Scan for the cell matching the given text and deliver its (X, Y) coordinate at center. 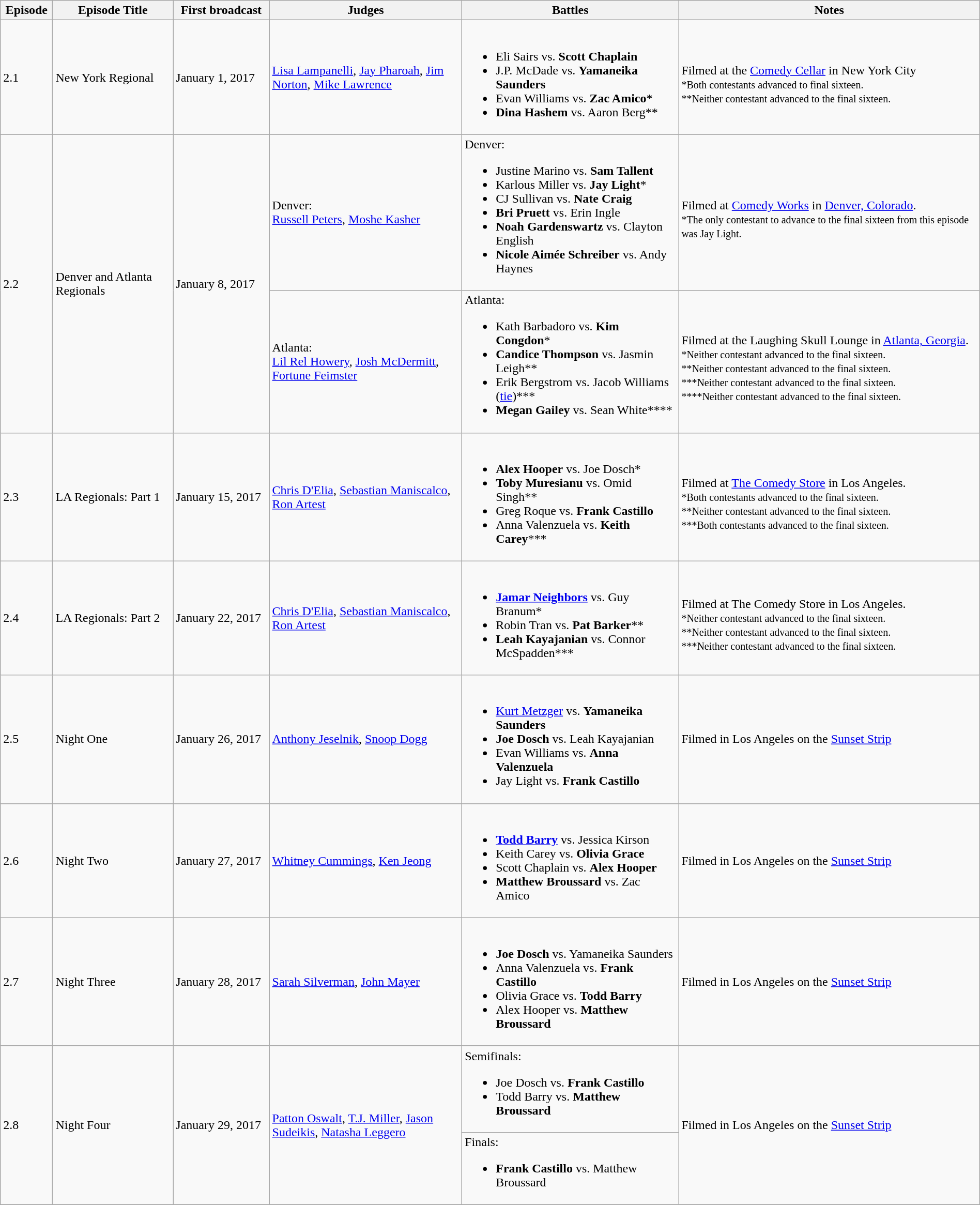
Jamar Neighbors vs. Guy Branum*Robin Tran vs. Pat Barker**Leah Kayajanian vs. Connor McSpadden*** (571, 618)
Night One (113, 739)
2.4 (27, 618)
Patton Oswalt, T.J. Miller, Jason Sudeikis, Natasha Leggero (366, 1125)
Filmed at the Comedy Cellar in New York City *Both contestants advanced to final sixteen. **Neither contestant advanced to the final sixteen. (829, 78)
LA Regionals: Part 2 (113, 618)
January 28, 2017 (221, 982)
Episode (27, 10)
Todd Barry vs. Jessica KirsonKeith Carey vs. Olivia GraceScott Chaplain vs. Alex HooperMatthew Broussard vs. Zac Amico (571, 860)
Kurt Metzger vs. Yamaneika SaundersJoe Dosch vs. Leah KayajanianEvan Williams vs. Anna ValenzuelaJay Light vs. Frank Castillo (571, 739)
Denver and Atlanta Regionals (113, 283)
Filmed at Comedy Works in Denver, Colorado. *The only contestant to advance to the final sixteen from this episode was Jay Light. (829, 212)
January 29, 2017 (221, 1125)
January 8, 2017 (221, 283)
2.2 (27, 283)
Joe Dosch vs. Yamaneika SaundersAnna Valenzuela vs. Frank CastilloOlivia Grace vs. Todd BarryAlex Hooper vs. Matthew Broussard (571, 982)
Battles (571, 10)
January 1, 2017 (221, 78)
Anthony Jeselnik, Snoop Dogg (366, 739)
Lisa Lampanelli, Jay Pharoah, Jim Norton, Mike Lawrence (366, 78)
Notes (829, 10)
January 22, 2017 (221, 618)
Whitney Cummings, Ken Jeong (366, 860)
Atlanta:Lil Rel Howery, Josh McDermitt, Fortune Feimster (366, 362)
LA Regionals: Part 1 (113, 497)
Sarah Silverman, John Mayer (366, 982)
January 26, 2017 (221, 739)
Alex Hooper vs. Joe Dosch*Toby Muresianu vs. Omid Singh**Greg Roque vs. Frank CastilloAnna Valenzuela vs. Keith Carey*** (571, 497)
Night Four (113, 1125)
Finals:Frank Castillo vs. Matthew Broussard (571, 1168)
2.3 (27, 497)
Episode Title (113, 10)
First broadcast (221, 10)
Denver:Russell Peters, Moshe Kasher (366, 212)
Night Three (113, 982)
Atlanta:Kath Barbadoro vs. Kim Congdon*Candice Thompson vs. Jasmin Leigh**Erik Bergstrom vs. Jacob Williams (tie)***Megan Gailey vs. Sean White**** (571, 362)
Night Two (113, 860)
New York Regional (113, 78)
Eli Sairs vs. Scott ChaplainJ.P. McDade vs. Yamaneika SaundersEvan Williams vs. Zac Amico*Dina Hashem vs. Aaron Berg** (571, 78)
2.5 (27, 739)
2.6 (27, 860)
2.7 (27, 982)
Semifinals:Joe Dosch vs. Frank CastilloTodd Barry vs. Matthew Broussard (571, 1089)
January 27, 2017 (221, 860)
2.8 (27, 1125)
January 15, 2017 (221, 497)
2.1 (27, 78)
Judges (366, 10)
